Return (x, y) of the center of cell containing provided text 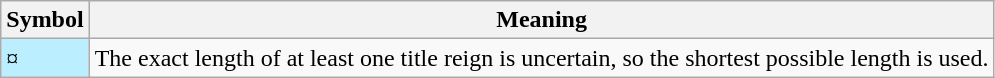
¤ (45, 58)
The exact length of at least one title reign is uncertain, so the shortest possible length is used. (542, 58)
Meaning (542, 20)
Symbol (45, 20)
